Output the [X, Y] coordinate of the center of the cell containing the given text.  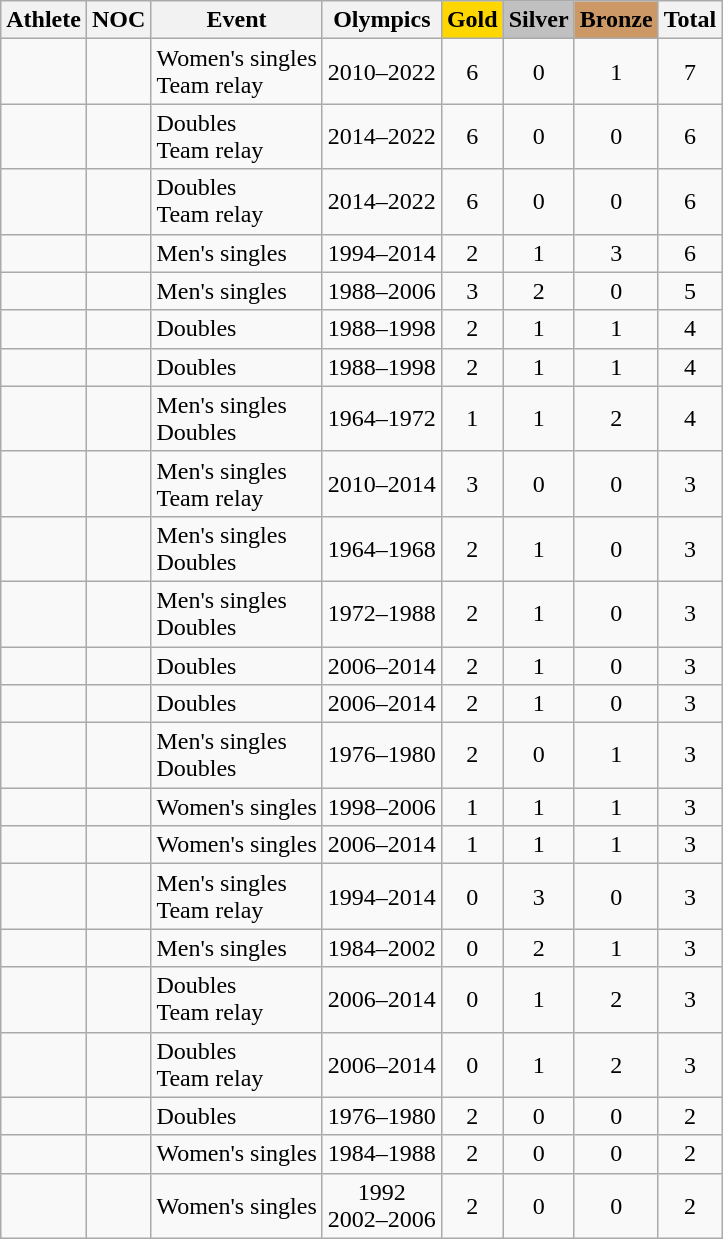
7 [690, 72]
Silver [538, 20]
2010–2022 [382, 72]
Event [236, 20]
Athlete [44, 20]
Gold [472, 20]
Bronze [616, 20]
2010–2014 [382, 484]
1984–2002 [382, 948]
19922002–2006 [382, 1206]
5 [690, 291]
1988–2006 [382, 291]
1972–1988 [382, 614]
Women's singlesTeam relay [236, 72]
Total [690, 20]
1964–1968 [382, 548]
1998–2006 [382, 807]
Olympics [382, 20]
1964–1972 [382, 418]
1984–1988 [382, 1154]
NOC [118, 20]
